Detect which cell encompasses the target text, then output its [X, Y] center coordinate. 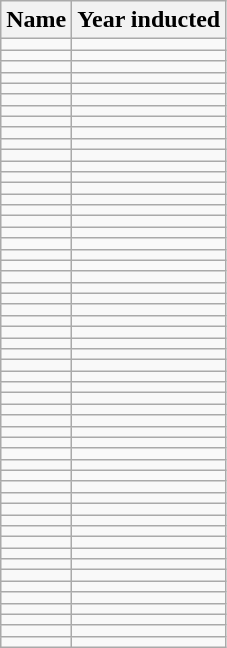
Year inducted [149, 20]
Name [36, 20]
